Scan for the cell matching the given text and deliver its [x, y] coordinate at center. 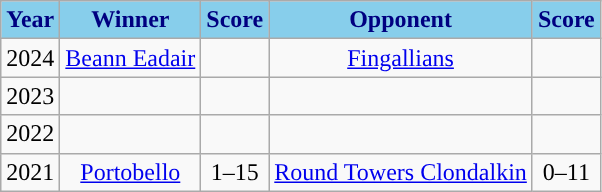
2021 [30, 172]
1–15 [235, 172]
Year [30, 20]
Fingallians [401, 58]
Opponent [401, 20]
2022 [30, 134]
0–11 [566, 172]
Portobello [130, 172]
Winner [130, 20]
Beann Eadair [130, 58]
Round Towers Clondalkin [401, 172]
2024 [30, 58]
2023 [30, 96]
